Pinpoint the cell where the given text exists, returning its (X, Y) midpoint coordinate. 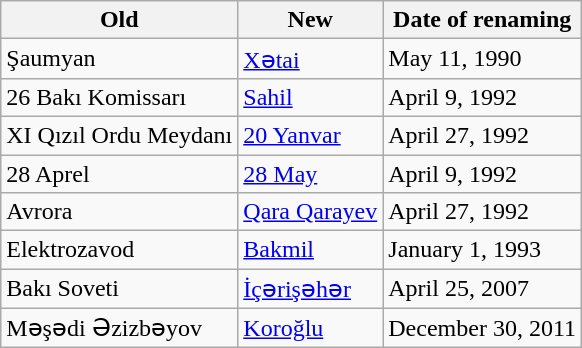
XI Qızıl Ordu Meydanı (120, 135)
İçәrişәhәr (310, 289)
Məşədi Əzizbəyov (120, 328)
April 25, 2007 (482, 289)
Şaumyan (120, 59)
28 May (310, 173)
Bakı Soveti (120, 289)
January 1, 1993 (482, 250)
Qara Qarayev (310, 212)
20 Yanvar (310, 135)
Koroğlu (310, 328)
26 Bakı Komissarı (120, 97)
Bakmil (310, 250)
May 11, 1990 (482, 59)
Elektrozavod (120, 250)
28 Aprel (120, 173)
Sahil (310, 97)
Old (120, 20)
Avrora (120, 212)
Date of renaming (482, 20)
December 30, 2011 (482, 328)
New (310, 20)
Xətai (310, 59)
